Scan for the cell matching the given text and deliver its [X, Y] coordinate at center. 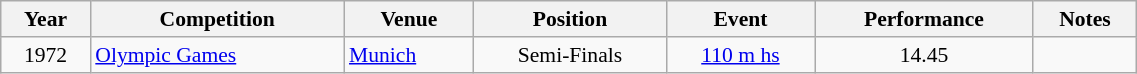
14.45 [924, 55]
110 m hs [740, 55]
Notes [1085, 19]
Performance [924, 19]
Venue [409, 19]
Position [570, 19]
1972 [46, 55]
Year [46, 19]
Event [740, 19]
Semi-Finals [570, 55]
Olympic Games [217, 55]
Competition [217, 19]
Munich [409, 55]
